Extract the (X, Y) coordinate from the center of the cell holding the provided text.  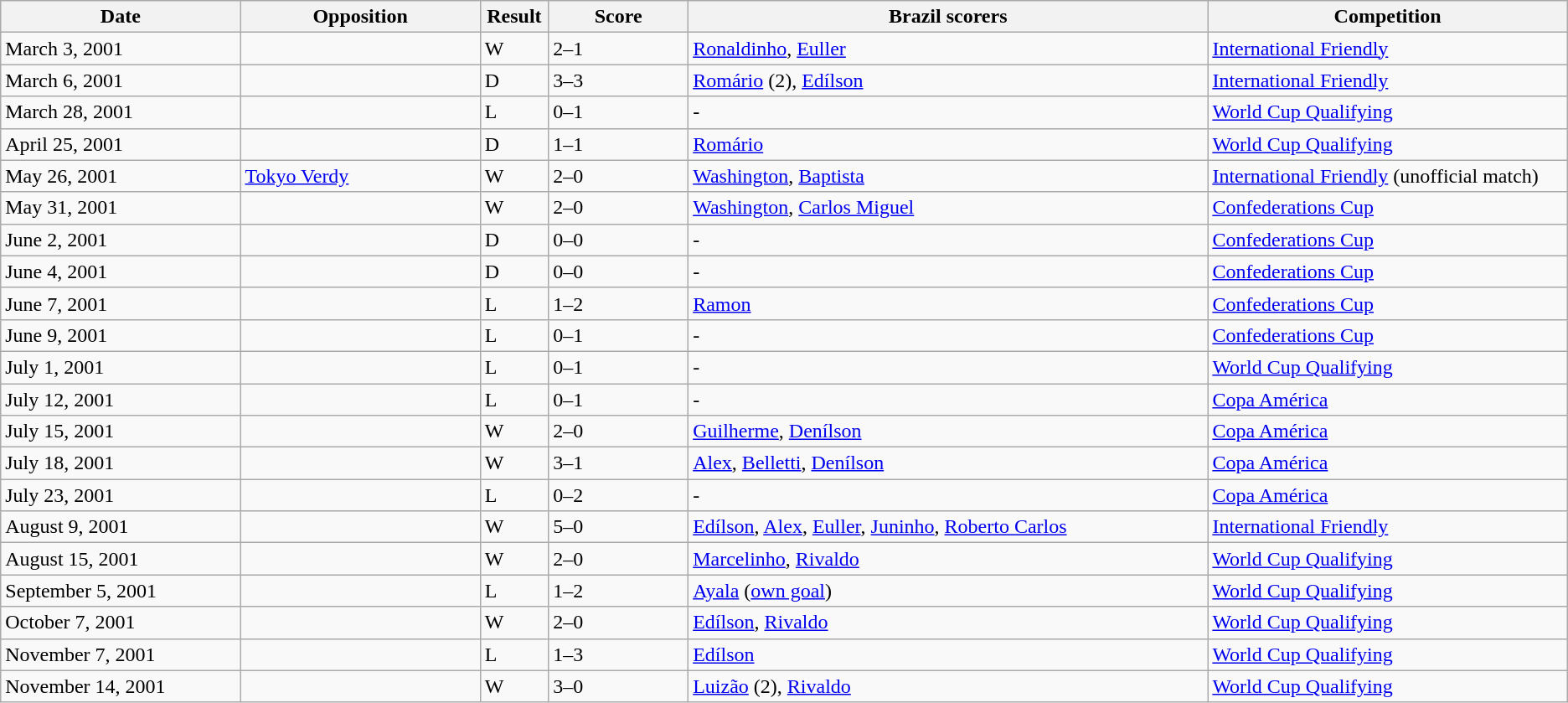
August 15, 2001 (121, 559)
2–1 (618, 49)
Romário (2), Edílson (948, 80)
June 4, 2001 (121, 271)
July 12, 2001 (121, 400)
November 14, 2001 (121, 686)
International Friendly (unofficial match) (1387, 176)
Guilherme, Denílson (948, 432)
Date (121, 17)
June 2, 2001 (121, 240)
July 18, 2001 (121, 463)
July 23, 2001 (121, 495)
Score (618, 17)
Edílson (948, 654)
Romário (948, 144)
Edílson, Rivaldo (948, 623)
Ayala (own goal) (948, 591)
April 25, 2001 (121, 144)
Washington, Carlos Miguel (948, 208)
June 7, 2001 (121, 303)
July 1, 2001 (121, 367)
June 9, 2001 (121, 335)
Result (514, 17)
September 5, 2001 (121, 591)
3–3 (618, 80)
Brazil scorers (948, 17)
1–1 (618, 144)
3–1 (618, 463)
Ramon (948, 303)
Luizão (2), Rivaldo (948, 686)
Ronaldinho, Euller (948, 49)
August 9, 2001 (121, 527)
Alex, Belletti, Denílson (948, 463)
March 3, 2001 (121, 49)
0–2 (618, 495)
March 6, 2001 (121, 80)
5–0 (618, 527)
November 7, 2001 (121, 654)
May 26, 2001 (121, 176)
May 31, 2001 (121, 208)
Edílson, Alex, Euller, Juninho, Roberto Carlos (948, 527)
Marcelinho, Rivaldo (948, 559)
Competition (1387, 17)
October 7, 2001 (121, 623)
Opposition (360, 17)
3–0 (618, 686)
Tokyo Verdy (360, 176)
Washington, Baptista (948, 176)
1–3 (618, 654)
July 15, 2001 (121, 432)
March 28, 2001 (121, 112)
